Return [x, y] of the center of cell containing provided text 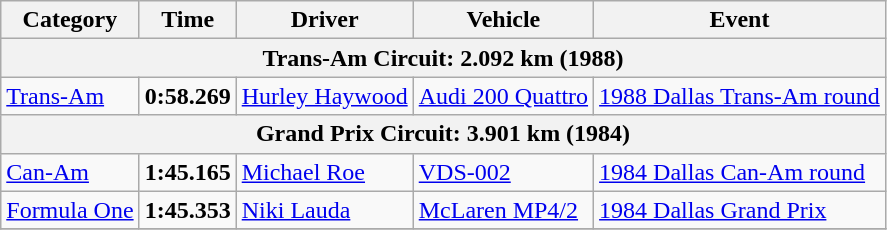
1:45.165 [188, 172]
Trans-Am [70, 96]
Event [740, 20]
Niki Lauda [324, 210]
Time [188, 20]
Audi 200 Quattro [503, 96]
1988 Dallas Trans-Am round [740, 96]
Driver [324, 20]
Category [70, 20]
Hurley Haywood [324, 96]
1:45.353 [188, 210]
Trans-Am Circuit: 2.092 km (1988) [444, 58]
Michael Roe [324, 172]
Formula One [70, 210]
McLaren MP4/2 [503, 210]
Can-Am [70, 172]
Grand Prix Circuit: 3.901 km (1984) [444, 134]
1984 Dallas Grand Prix [740, 210]
1984 Dallas Can-Am round [740, 172]
Vehicle [503, 20]
VDS-002 [503, 172]
0:58.269 [188, 96]
